Determine the [X, Y] coordinate at the center of the cell enclosing the given text.  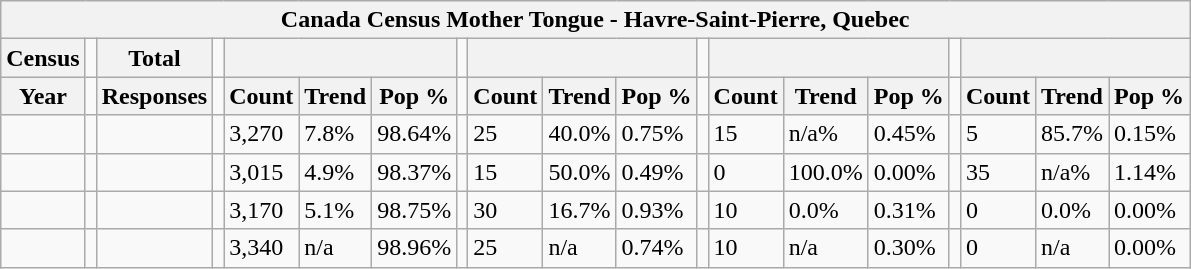
0.45% [908, 134]
98.64% [414, 134]
16.7% [580, 210]
98.96% [414, 248]
3,270 [262, 134]
3,170 [262, 210]
5.1% [336, 210]
0.15% [1148, 134]
0.93% [656, 210]
98.37% [414, 172]
0.75% [656, 134]
7.8% [336, 134]
1.14% [1148, 172]
0.31% [908, 210]
50.0% [580, 172]
85.7% [1072, 134]
35 [998, 172]
3,015 [262, 172]
30 [506, 210]
98.75% [414, 210]
Year [43, 96]
3,340 [262, 248]
Total [154, 58]
Responses [154, 96]
5 [998, 134]
0.74% [656, 248]
Census [43, 58]
0.49% [656, 172]
100.0% [826, 172]
40.0% [580, 134]
4.9% [336, 172]
Canada Census Mother Tongue - Havre-Saint-Pierre, Quebec [596, 20]
0.30% [908, 248]
